For the text-containing cell, return its midpoint in (x, y) coordinate format. 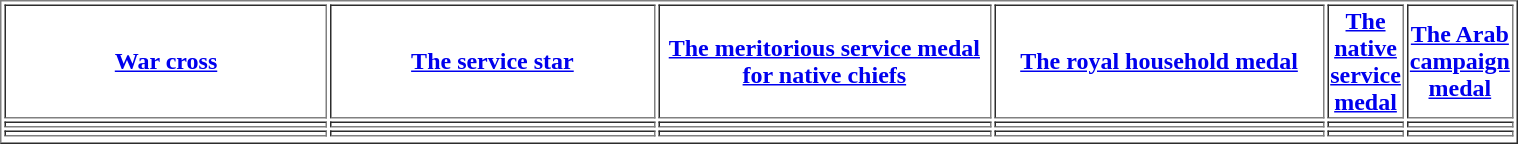
The meritorious service medal for native chiefs (824, 61)
The native service medal (1366, 61)
The service star (492, 61)
The royal household medal (1159, 61)
War cross (166, 61)
The Arab campaign medal (1460, 61)
